Extract the [x, y] coordinate from the center of the cell holding the provided text.  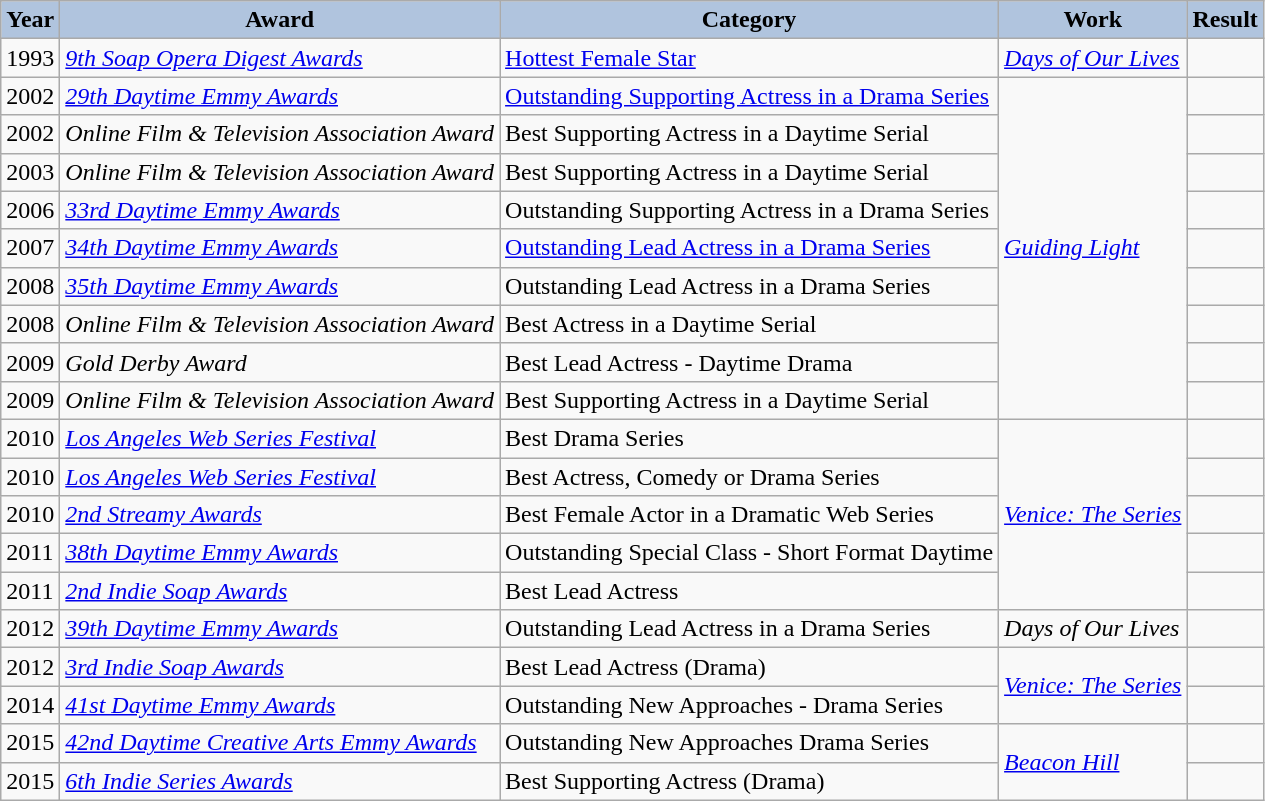
2003 [30, 172]
Best Lead Actress - Daytime Drama [750, 362]
33rd Daytime Emmy Awards [280, 210]
2nd Indie Soap Awards [280, 591]
2014 [30, 705]
Best Lead Actress [750, 591]
Best Supporting Actress (Drama) [750, 781]
42nd Daytime Creative Arts Emmy Awards [280, 743]
6th Indie Series Awards [280, 781]
Best Drama Series [750, 438]
3rd Indie Soap Awards [280, 667]
Year [30, 20]
Best Female Actor in a Dramatic Web Series [750, 515]
39th Daytime Emmy Awards [280, 629]
29th Daytime Emmy Awards [280, 96]
35th Daytime Emmy Awards [280, 286]
Best Actress, Comedy or Drama Series [750, 477]
Award [280, 20]
2006 [30, 210]
9th Soap Opera Digest Awards [280, 58]
Hottest Female Star [750, 58]
2007 [30, 248]
Beacon Hill [1093, 762]
Outstanding Special Class - Short Format Daytime [750, 553]
Best Actress in a Daytime Serial [750, 324]
34th Daytime Emmy Awards [280, 248]
41st Daytime Emmy Awards [280, 705]
Best Lead Actress (Drama) [750, 667]
1993 [30, 58]
38th Daytime Emmy Awards [280, 553]
Outstanding New Approaches Drama Series [750, 743]
Result [1225, 20]
Work [1093, 20]
Outstanding New Approaches - Drama Series [750, 705]
Guiding Light [1093, 248]
2nd Streamy Awards [280, 515]
Gold Derby Award [280, 362]
Category [750, 20]
